Determine the [X, Y] coordinate at the center of the cell enclosing the given text.  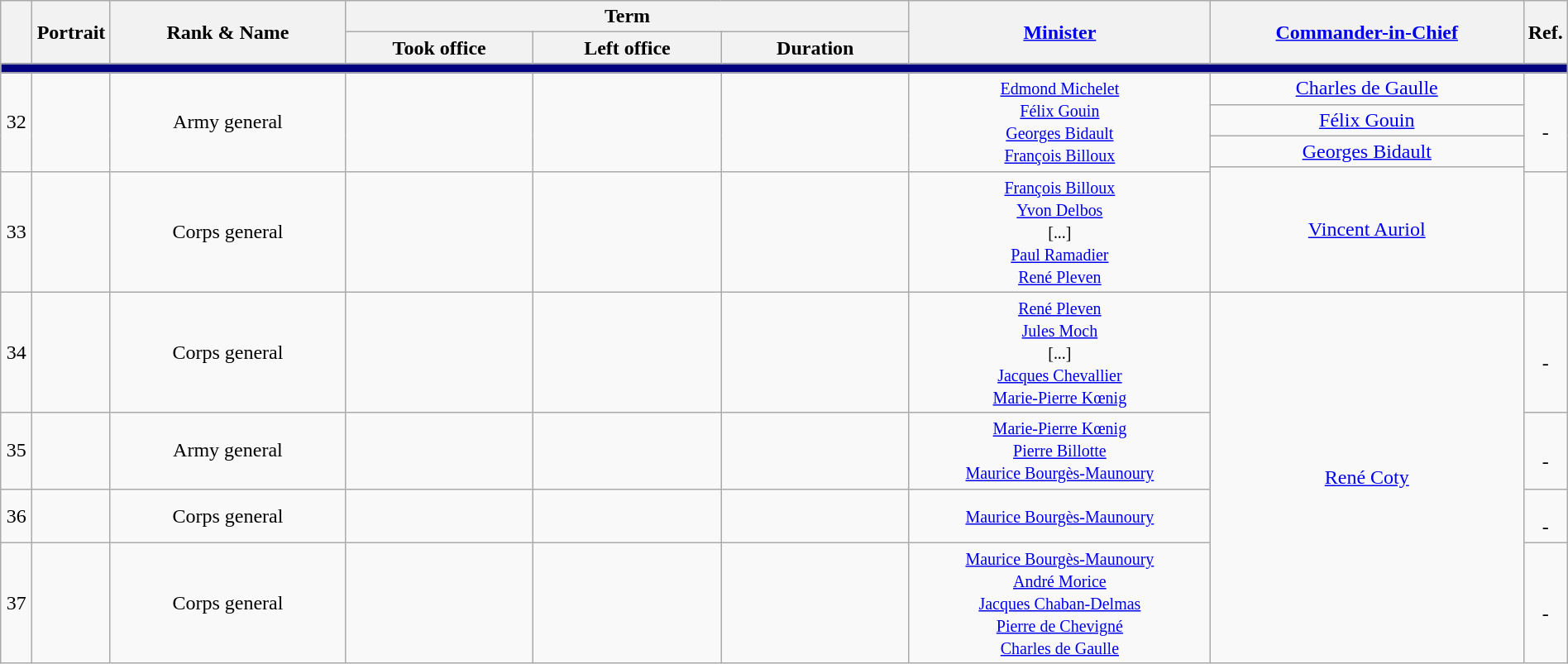
35 [17, 451]
Took office [438, 48]
Félix Gouin [1366, 120]
Maurice Bourgès-Maunoury [1059, 516]
Georges Bidault [1366, 151]
Left office [627, 48]
Maurice Bourgès-MaunouryAndré MoriceJacques Chaban-DelmasPierre de ChevignéCharles de Gaulle [1059, 603]
34 [17, 352]
Charles de Gaulle [1366, 88]
Ref. [1545, 32]
Marie-Pierre KœnigPierre BillotteMaurice Bourgès-Maunoury [1059, 451]
Commander-in-Chief [1366, 32]
Duration [815, 48]
Vincent Auriol [1366, 230]
René Coty [1366, 478]
François BillouxYvon Delbos[...]Paul RamadierRené Pleven [1059, 232]
33 [17, 232]
Rank & Name [227, 32]
Term [627, 17]
Minister [1059, 32]
36 [17, 516]
René PlevenJules Moch[...]Jacques ChevallierMarie-Pierre Kœnig [1059, 352]
Portrait [71, 32]
Edmond MicheletFélix GouinGeorges BidaultFrançois Billoux [1059, 122]
32 [17, 122]
37 [17, 603]
